Output the [X, Y] coordinate of the center of the cell containing the given text.  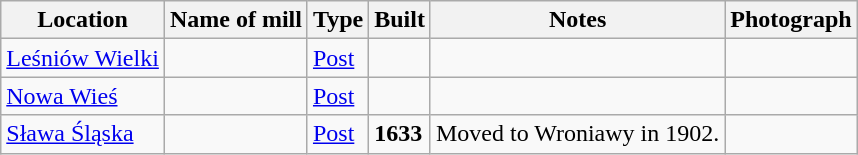
Type [338, 20]
Sława Śląska [83, 134]
Built [400, 20]
Photograph [791, 20]
Moved to Wroniawy in 1902. [577, 134]
Location [83, 20]
Nowa Wieś [83, 96]
Name of mill [236, 20]
Leśniów Wielki [83, 58]
Notes [577, 20]
1633 [400, 134]
